Find where the given text appears and provide that cell's center as (x, y) coordinate. 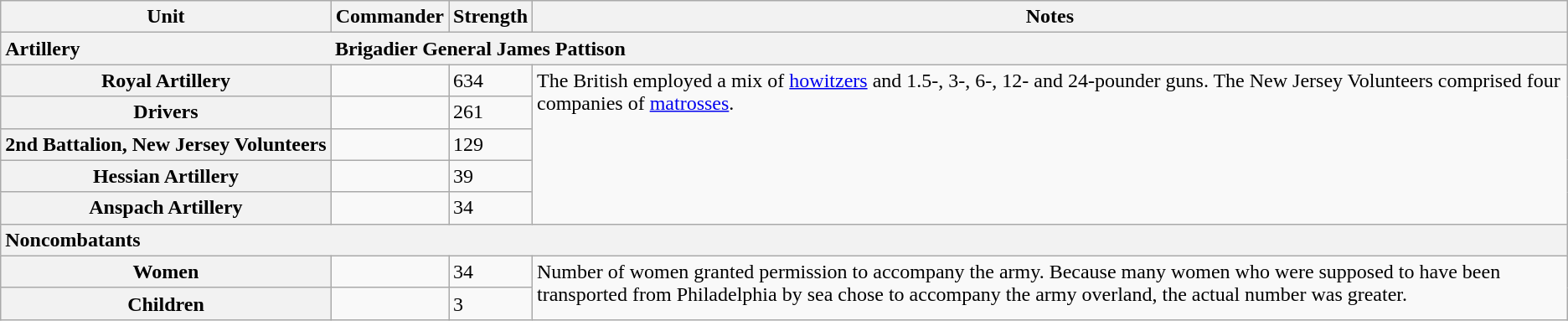
3 (491, 303)
Women (166, 272)
Hessian Artillery (166, 176)
Artillery (166, 49)
634 (491, 80)
Notes (1050, 17)
261 (491, 112)
Children (166, 303)
2nd Battalion, New Jersey Volunteers (166, 144)
Anspach Artillery (166, 208)
Brigadier General James Pattison (949, 49)
Strength (491, 17)
Drivers (166, 112)
Noncombatants (784, 240)
The British employed a mix of howitzers and 1.5-, 3-, 6-, 12- and 24-pounder guns. The New Jersey Volunteers comprised four companies of matrosses. (1050, 144)
39 (491, 176)
Royal Artillery (166, 80)
Unit (166, 17)
Commander (389, 17)
129 (491, 144)
